Return (x, y) of the center of cell containing provided text 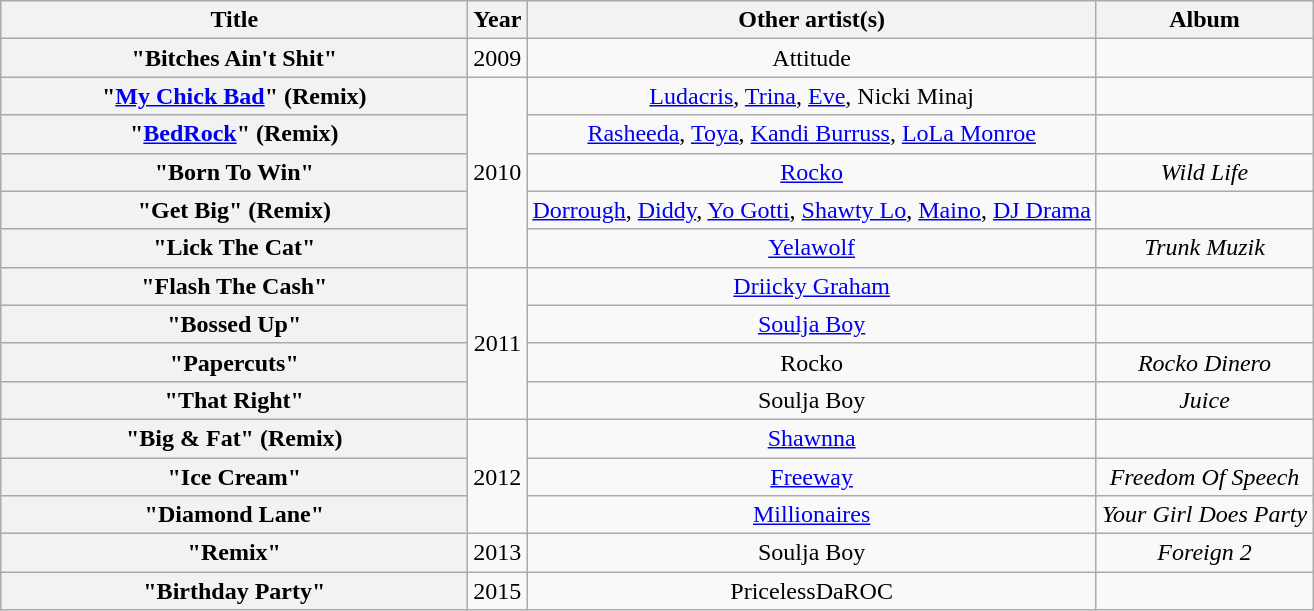
"Diamond Lane" (234, 515)
"Get Big" (Remix) (234, 210)
"BedRock" (Remix) (234, 134)
"Flash The Cash" (234, 286)
"Ice Cream" (234, 477)
Your Girl Does Party (1204, 515)
Yelawolf (812, 248)
Album (1204, 20)
Rocko Dinero (1204, 362)
Freeway (812, 477)
2015 (498, 591)
"Papercuts" (234, 362)
Millionaires (812, 515)
"Lick The Cat" (234, 248)
Title (234, 20)
"My Chick Bad" (Remix) (234, 96)
"Remix" (234, 553)
"Born To Win" (234, 172)
"Birthday Party" (234, 591)
"Bitches Ain't Shit" (234, 58)
Attitude (812, 58)
"That Right" (234, 400)
Dorrough, Diddy, Yo Gotti, Shawty Lo, Maino, DJ Drama (812, 210)
Ludacris, Trina, Eve, Nicki Minaj (812, 96)
Foreign 2 (1204, 553)
Year (498, 20)
PricelessDaROC (812, 591)
Wild Life (1204, 172)
Other artist(s) (812, 20)
2012 (498, 476)
2010 (498, 172)
Shawnna (812, 438)
2009 (498, 58)
2011 (498, 343)
Juice (1204, 400)
Trunk Muzik (1204, 248)
2013 (498, 553)
"Bossed Up" (234, 324)
Driicky Graham (812, 286)
Rasheeda, Toya, Kandi Burruss, LoLa Monroe (812, 134)
"Big & Fat" (Remix) (234, 438)
Freedom Of Speech (1204, 477)
